Return (X, Y) of the center of cell containing provided text 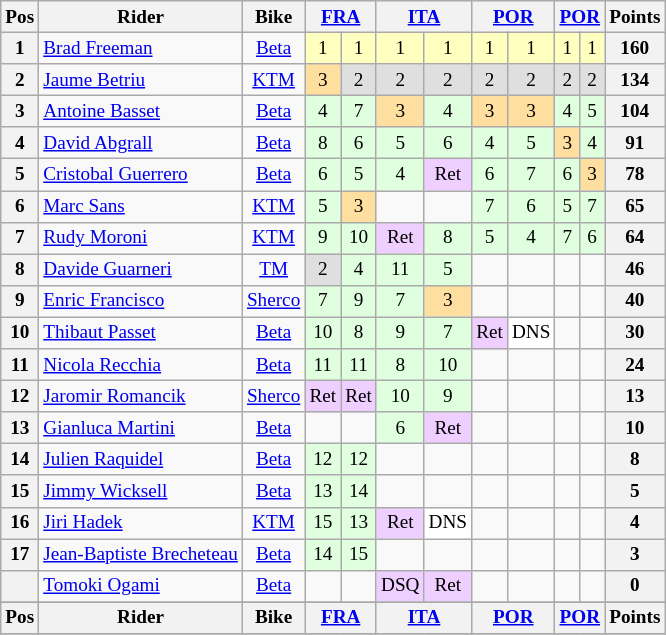
104 (635, 111)
Davide Guarneri (141, 270)
64 (635, 238)
Gianluca Martini (141, 428)
17 (20, 554)
Cristobal Guerrero (141, 175)
Nicola Recchia (141, 365)
Jaromir Romancik (141, 396)
91 (635, 143)
DSQ (400, 586)
Thibaut Passet (141, 333)
Antoine Basset (141, 111)
Brad Freeman (141, 48)
David Abgrall (141, 143)
Enric Francisco (141, 301)
0 (635, 586)
16 (20, 523)
40 (635, 301)
46 (635, 270)
Jean-Baptiste Brecheteau (141, 554)
Tomoki Ogami (141, 586)
160 (635, 48)
24 (635, 365)
134 (635, 80)
TM (273, 270)
Marc Sans (141, 206)
Julien Raquidel (141, 460)
30 (635, 333)
Jimmy Wicksell (141, 491)
Rudy Moroni (141, 238)
65 (635, 206)
Jiri Hadek (141, 523)
78 (635, 175)
Jaume Betriu (141, 80)
